Return the [X, Y] coordinate for the center point of the cell that contains the specified text.  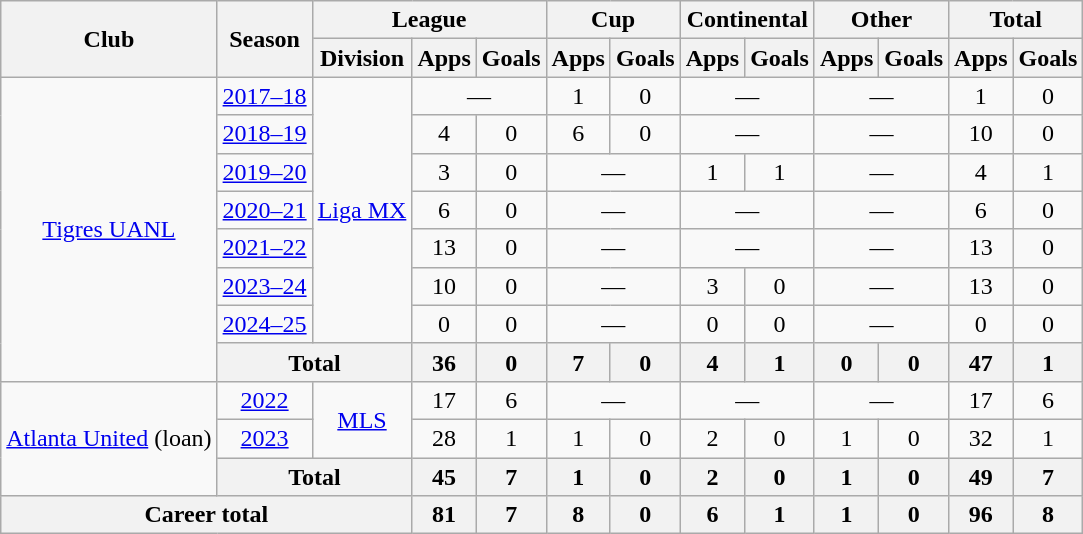
2020–21 [264, 210]
36 [444, 362]
Cup [613, 20]
2021–22 [264, 248]
81 [444, 515]
2018–19 [264, 134]
Season [264, 39]
MLS [362, 419]
League [429, 20]
2024–25 [264, 324]
Tigres UANL [109, 229]
2023 [264, 438]
Other [881, 20]
2019–20 [264, 172]
32 [981, 438]
Continental [747, 20]
2017–18 [264, 96]
Career total [206, 515]
2023–24 [264, 286]
Liga MX [362, 210]
49 [981, 477]
47 [981, 362]
Atlanta United (loan) [109, 438]
Club [109, 39]
28 [444, 438]
45 [444, 477]
Division [362, 58]
96 [981, 515]
2022 [264, 400]
